Identify which cell holds the provided text, then report its [X, Y] central coordinate. 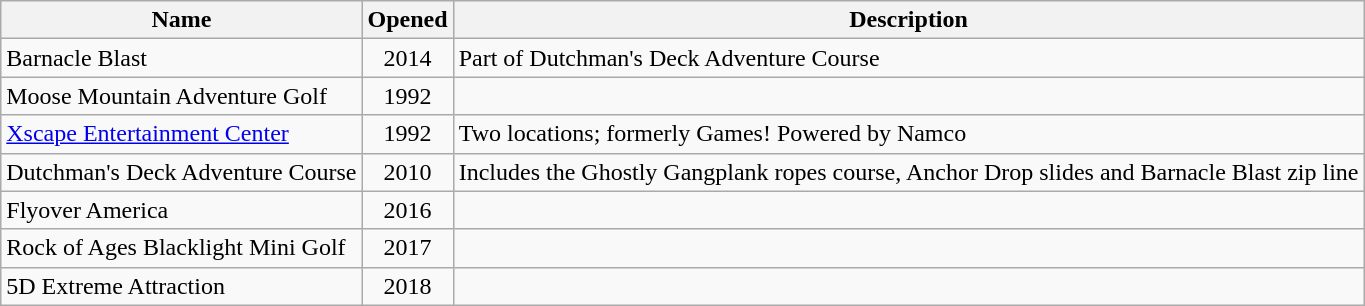
Two locations; formerly Games! Powered by Namco [908, 134]
Moose Mountain Adventure Golf [182, 96]
Barnacle Blast [182, 58]
Flyover America [182, 210]
2018 [408, 286]
2010 [408, 172]
Description [908, 20]
2016 [408, 210]
5D Extreme Attraction [182, 286]
Includes the Ghostly Gangplank ropes course, Anchor Drop slides and Barnacle Blast zip line [908, 172]
Part of Dutchman's Deck Adventure Course [908, 58]
Name [182, 20]
Opened [408, 20]
Rock of Ages Blacklight Mini Golf [182, 248]
2017 [408, 248]
Dutchman's Deck Adventure Course [182, 172]
2014 [408, 58]
Xscape Entertainment Center [182, 134]
